Determine the [x, y] coordinate at the center of the cell enclosing the given text.  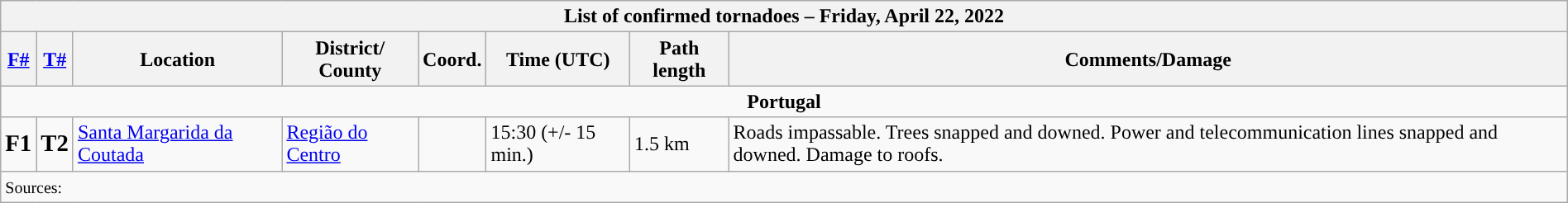
T# [55, 59]
15:30 (+/- 15 min.) [558, 144]
T2 [55, 144]
Coord. [452, 59]
Sources: [784, 186]
Região do Centro [351, 144]
Comments/Damage [1148, 59]
Santa Margarida da Coutada [177, 144]
F# [18, 59]
Location [177, 59]
F1 [18, 144]
District/County [351, 59]
Path length [679, 59]
Portugal [784, 101]
Time (UTC) [558, 59]
Roads impassable. Trees snapped and downed. Power and telecommunication lines snapped and downed. Damage to roofs. [1148, 144]
List of confirmed tornadoes – Friday, April 22, 2022 [784, 17]
1.5 km [679, 144]
